Locate the cell with the specified text and output its [x, y] center coordinate. 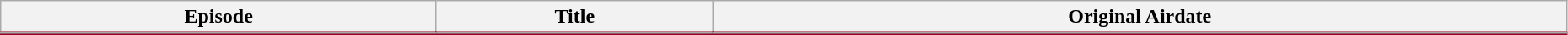
Original Airdate [1140, 17]
Title [574, 17]
Episode [219, 17]
